Locate the cell with the specified text and output its [X, Y] center coordinate. 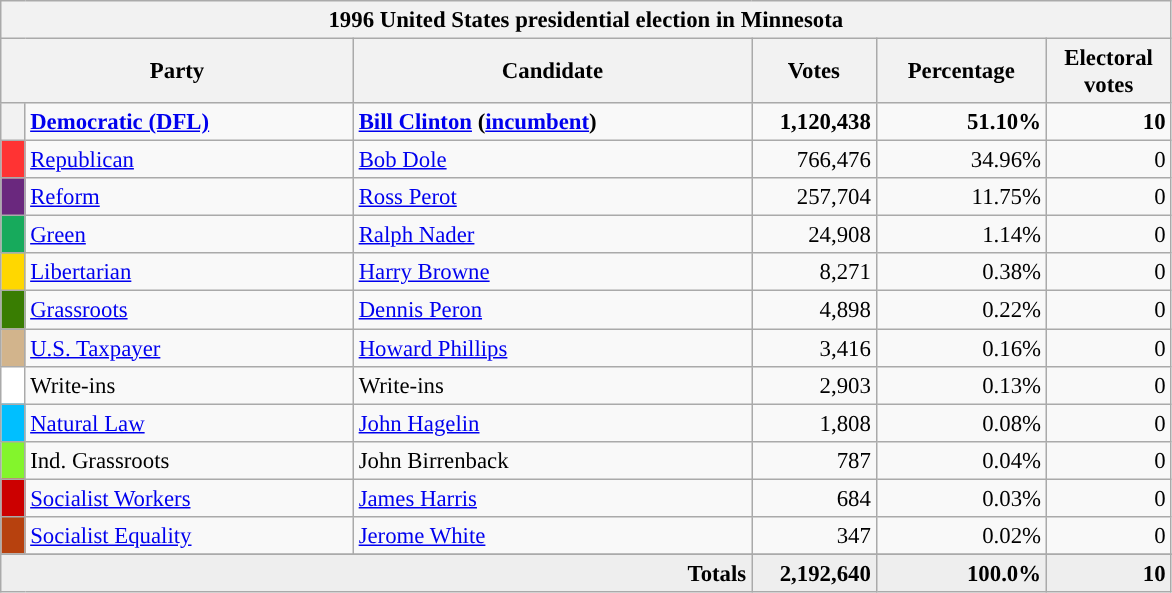
100.0% [961, 573]
Percentage [961, 72]
Howard Phillips [552, 348]
0.13% [961, 385]
Party [178, 72]
2,903 [814, 385]
Libertarian [189, 273]
787 [814, 460]
Green [189, 235]
0.38% [961, 273]
766,476 [814, 160]
Electoral votes [1108, 72]
Grassroots [189, 310]
3,416 [814, 348]
Socialist Workers [189, 498]
Dennis Peron [552, 310]
0.08% [961, 423]
Ind. Grassroots [189, 460]
Jerome White [552, 536]
684 [814, 498]
Totals [376, 573]
1,120,438 [814, 122]
8,271 [814, 273]
John Hagelin [552, 423]
1.14% [961, 235]
0.04% [961, 460]
257,704 [814, 197]
51.10% [961, 122]
0.22% [961, 310]
Votes [814, 72]
11.75% [961, 197]
0.16% [961, 348]
Ralph Nader [552, 235]
Harry Browne [552, 273]
Candidate [552, 72]
Socialist Equality [189, 536]
Bill Clinton (incumbent) [552, 122]
Natural Law [189, 423]
2,192,640 [814, 573]
Ross Perot [552, 197]
1996 United States presidential election in Minnesota [586, 20]
James Harris [552, 498]
1,808 [814, 423]
Republican [189, 160]
24,908 [814, 235]
Democratic (DFL) [189, 122]
34.96% [961, 160]
0.03% [961, 498]
Bob Dole [552, 160]
Reform [189, 197]
U.S. Taxpayer [189, 348]
0.02% [961, 536]
347 [814, 536]
4,898 [814, 310]
John Birrenback [552, 460]
